Scan for the cell matching the given text and deliver its (x, y) coordinate at center. 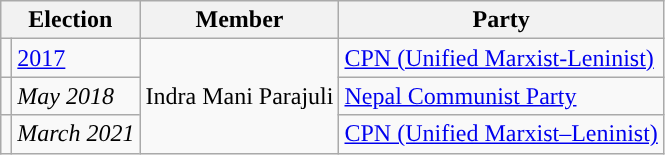
CPN (Unified Marxist-Leninist) (501, 58)
Nepal Communist Party (501, 96)
Member (240, 20)
CPN (Unified Marxist–Leninist) (501, 134)
Election (70, 20)
Indra Mani Parajuli (240, 96)
May 2018 (76, 96)
Party (501, 20)
March 2021 (76, 134)
2017 (76, 58)
